Identify which cell holds the provided text, then report its [X, Y] central coordinate. 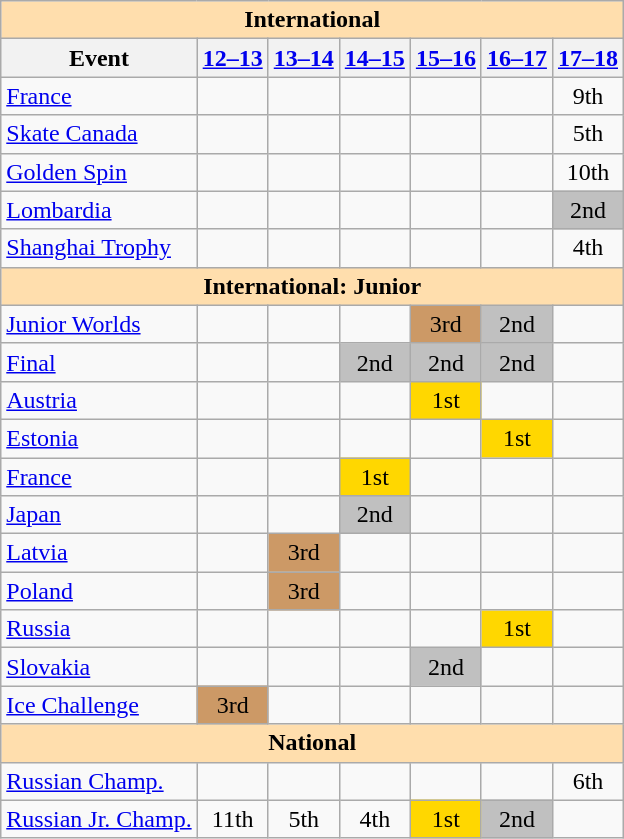
17–18 [588, 58]
16–17 [516, 58]
6th [588, 781]
Japan [99, 515]
Austria [99, 400]
Lombardia [99, 210]
14–15 [374, 58]
Poland [99, 591]
15–16 [446, 58]
Shanghai Trophy [99, 248]
National [312, 743]
Golden Spin [99, 172]
Russia [99, 629]
International [312, 20]
Slovakia [99, 667]
International: Junior [312, 286]
Junior Worlds [99, 324]
10th [588, 172]
Estonia [99, 438]
Latvia [99, 553]
Russian Champ. [99, 781]
11th [232, 819]
Final [99, 362]
Event [99, 58]
Russian Jr. Champ. [99, 819]
12–13 [232, 58]
13–14 [304, 58]
Skate Canada [99, 134]
Ice Challenge [99, 705]
9th [588, 96]
